Search for the cell housing the specified text and yield its (X, Y) center coordinate. 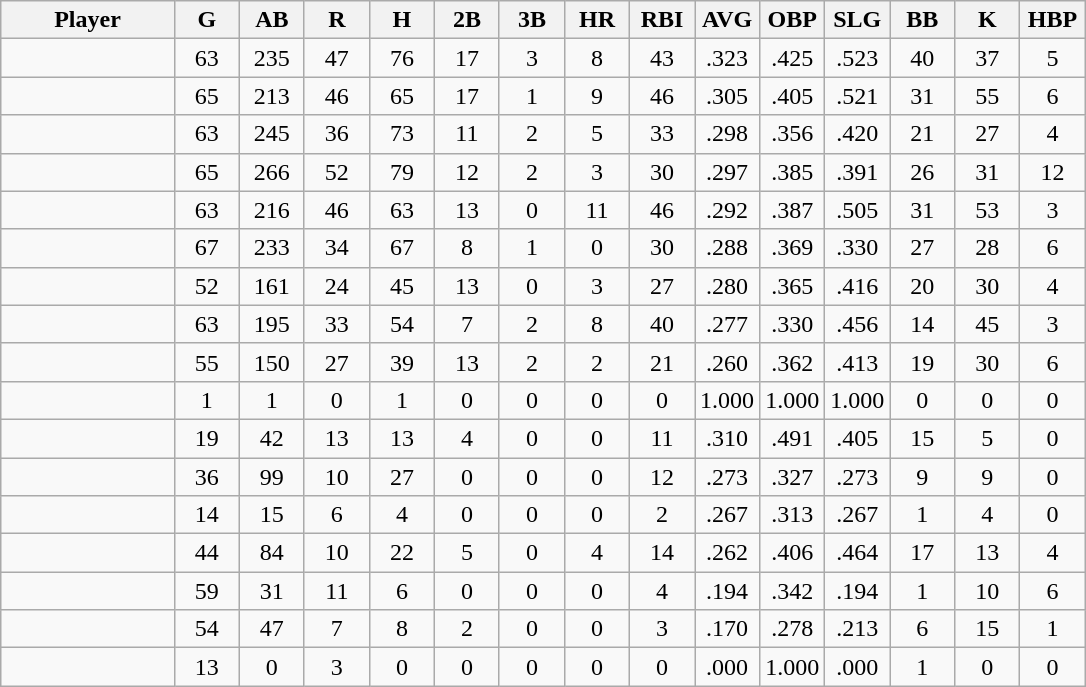
R (336, 20)
28 (988, 248)
34 (336, 248)
233 (272, 248)
.406 (792, 553)
26 (922, 172)
.280 (728, 286)
.327 (792, 477)
.310 (728, 438)
266 (272, 172)
.313 (792, 515)
.425 (792, 58)
.369 (792, 248)
Player (88, 20)
.362 (792, 362)
.416 (858, 286)
.456 (858, 324)
OBP (792, 20)
.213 (858, 629)
H (402, 20)
150 (272, 362)
20 (922, 286)
84 (272, 553)
SLG (858, 20)
245 (272, 134)
99 (272, 477)
.277 (728, 324)
K (988, 20)
G (206, 20)
AVG (728, 20)
.262 (728, 553)
.505 (858, 210)
2B (466, 20)
37 (988, 58)
.365 (792, 286)
.288 (728, 248)
.385 (792, 172)
79 (402, 172)
.491 (792, 438)
42 (272, 438)
195 (272, 324)
59 (206, 591)
.260 (728, 362)
76 (402, 58)
.387 (792, 210)
44 (206, 553)
24 (336, 286)
161 (272, 286)
HR (596, 20)
.342 (792, 591)
3B (532, 20)
HBP (1052, 20)
.292 (728, 210)
BB (922, 20)
235 (272, 58)
.523 (858, 58)
39 (402, 362)
.170 (728, 629)
.298 (728, 134)
.521 (858, 96)
.420 (858, 134)
213 (272, 96)
43 (662, 58)
.413 (858, 362)
AB (272, 20)
216 (272, 210)
.297 (728, 172)
53 (988, 210)
.356 (792, 134)
.305 (728, 96)
.391 (858, 172)
73 (402, 134)
22 (402, 553)
.464 (858, 553)
RBI (662, 20)
.323 (728, 58)
.278 (792, 629)
